Identify which cell holds the provided text, then report its [X, Y] central coordinate. 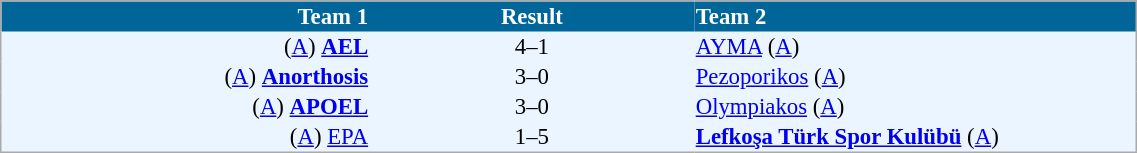
Result [532, 16]
(A) APOEL [186, 107]
Lefkoşa Türk Spor Kulübü (A) [916, 137]
(A) Anorthosis [186, 77]
1–5 [532, 137]
AYMA (A) [916, 47]
Team 1 [186, 16]
Team 2 [916, 16]
Olympiakos (A) [916, 107]
(A) AEL [186, 47]
4–1 [532, 47]
Pezoporikos (A) [916, 77]
(A) EPA [186, 137]
